Extract the (x, y) coordinate from the center of the cell holding the provided text.  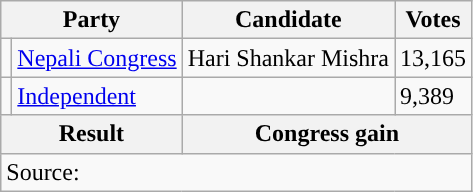
Independent (97, 96)
9,389 (434, 96)
Nepali Congress (97, 58)
Congress gain (326, 134)
Votes (434, 20)
13,165 (434, 58)
Candidate (288, 20)
Result (92, 134)
Source: (236, 172)
Party (92, 20)
Hari Shankar Mishra (288, 58)
